Return [X, Y] of the center of cell containing provided text 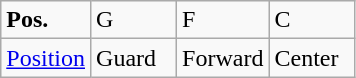
F [223, 20]
Guard [134, 58]
G [134, 20]
C [312, 20]
Position [46, 58]
Pos. [46, 20]
Forward [223, 58]
Center [312, 58]
